Output the (X, Y) coordinate of the center of the cell containing the given text.  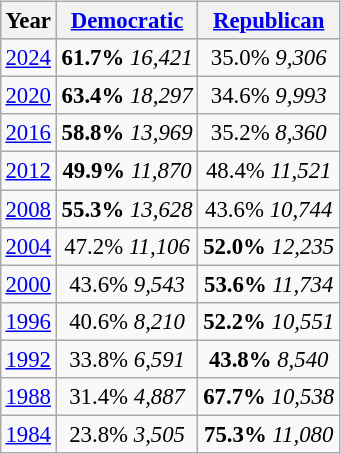
43.8% 8,540 (269, 359)
31.4% 4,887 (127, 396)
2004 (28, 246)
Democratic (127, 21)
33.8% 6,591 (127, 359)
2008 (28, 209)
48.4% 11,521 (269, 171)
1984 (28, 434)
61.7% 16,421 (127, 58)
1992 (28, 359)
Year (28, 21)
52.0% 12,235 (269, 246)
34.6% 9,993 (269, 96)
35.0% 9,306 (269, 58)
75.3% 11,080 (269, 434)
52.2% 10,551 (269, 321)
58.8% 13,969 (127, 133)
23.8% 3,505 (127, 434)
2000 (28, 284)
63.4% 18,297 (127, 96)
Republican (269, 21)
35.2% 8,360 (269, 133)
53.6% 11,734 (269, 284)
43.6% 9,543 (127, 284)
2024 (28, 58)
1996 (28, 321)
1988 (28, 396)
55.3% 13,628 (127, 209)
67.7% 10,538 (269, 396)
47.2% 11,106 (127, 246)
2020 (28, 96)
40.6% 8,210 (127, 321)
2012 (28, 171)
49.9% 11,870 (127, 171)
43.6% 10,744 (269, 209)
2016 (28, 133)
